Provide the (X, Y) coordinate of the cell's center where the given text is located.  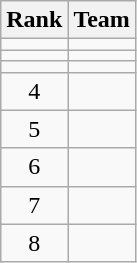
Rank (34, 20)
5 (34, 129)
7 (34, 205)
6 (34, 167)
4 (34, 91)
Team (102, 20)
8 (34, 243)
